Search for the cell housing the specified text and yield its (X, Y) center coordinate. 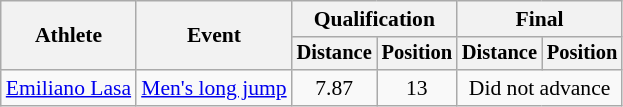
Emiliano Lasa (68, 88)
Athlete (68, 36)
Men's long jump (214, 88)
13 (417, 88)
Did not advance (540, 88)
Final (540, 19)
Qualification (374, 19)
Event (214, 36)
7.87 (334, 88)
